Output the [x, y] coordinate of the center of the cell containing the given text.  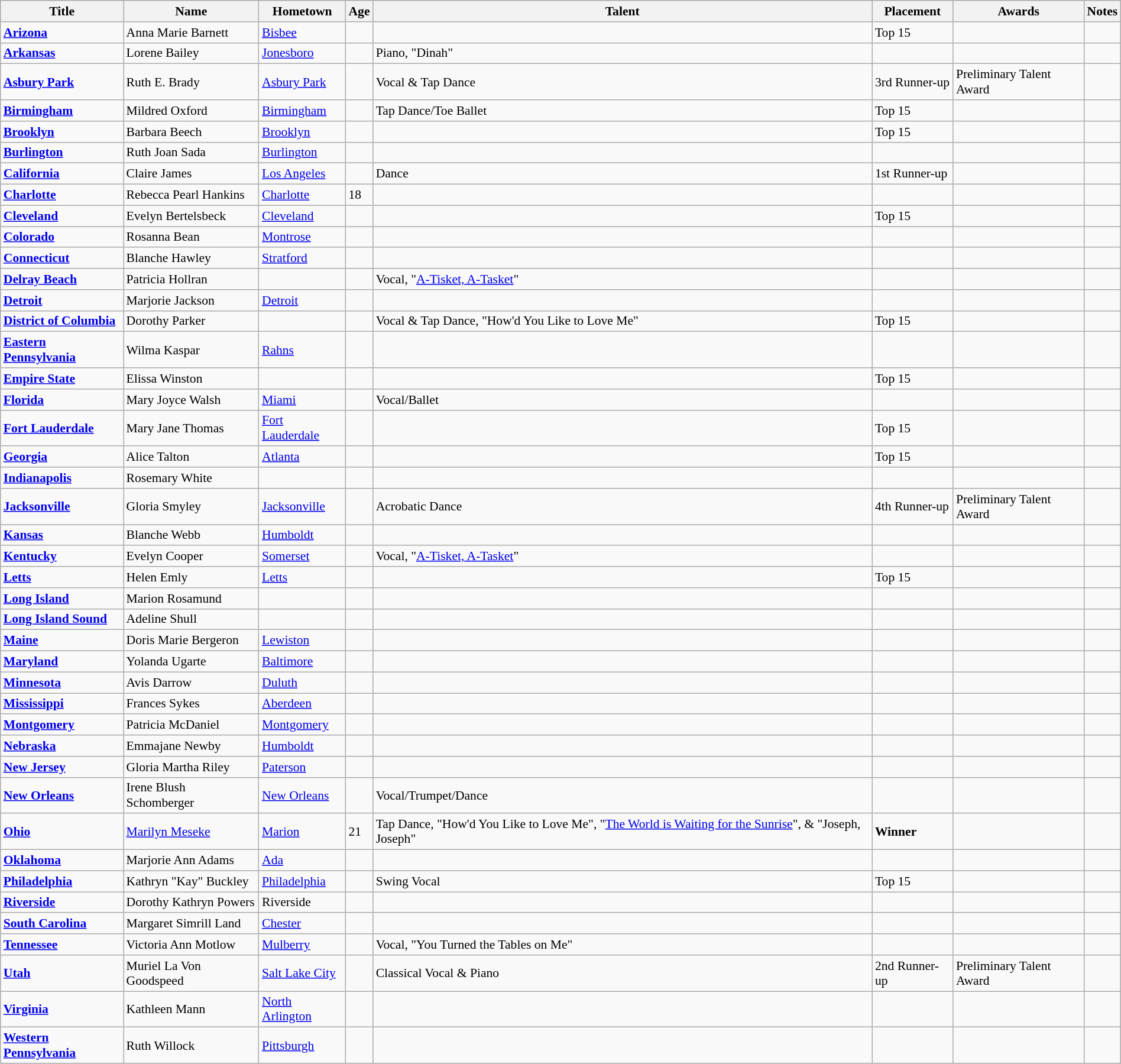
Empire State [62, 379]
Duluth [302, 683]
Nebraska [62, 746]
District of Columbia [62, 321]
Vocal/Trumpet/Dance [623, 795]
Ada [302, 861]
Los Angeles [302, 174]
Long Island Sound [62, 619]
New Jersey [62, 767]
Patricia Hollran [192, 279]
Mississippi [62, 704]
Patricia McDaniel [192, 725]
South Carolina [62, 924]
Talent [623, 11]
Arizona [62, 33]
4th Runner-up [913, 506]
Marjorie Jackson [192, 300]
Virginia [62, 1009]
Vocal/Ballet [623, 400]
Georgia [62, 457]
Marion [302, 832]
Mulberry [302, 945]
Bisbee [302, 33]
Blanche Webb [192, 535]
Long Island [62, 599]
Dance [623, 174]
Dorothy Kathryn Powers [192, 903]
Ruth Willock [192, 1046]
Age [359, 11]
Stratford [302, 258]
Pittsburgh [302, 1046]
Tap Dance/Toe Ballet [623, 111]
21 [359, 832]
Piano, "Dinah" [623, 53]
Helen Emly [192, 577]
Kentucky [62, 557]
Ohio [62, 832]
Mary Joyce Walsh [192, 400]
Classical Vocal & Piano [623, 974]
Vocal, "You Turned the Tables on Me" [623, 945]
Blanche Hawley [192, 258]
Kathleen Mann [192, 1009]
Marilyn Meseke [192, 832]
Swing Vocal [623, 881]
Oklahoma [62, 861]
Mary Jane Thomas [192, 428]
Gloria Martha Riley [192, 767]
Winner [913, 832]
Maine [62, 641]
Rebecca Pearl Hankins [192, 195]
Doris Marie Bergeron [192, 641]
Victoria Ann Motlow [192, 945]
Name [192, 11]
18 [359, 195]
Vocal & Tap Dance, "How'd You Like to Love Me" [623, 321]
Placement [913, 11]
Rosanna Bean [192, 237]
Rahns [302, 350]
Tap Dance, "How'd You Like to Love Me", "The World is Waiting for the Sunrise", & "Joseph, Joseph" [623, 832]
Miami [302, 400]
Indianapolis [62, 478]
2nd Runner-up [913, 974]
Delray Beach [62, 279]
Evelyn Cooper [192, 557]
Notes [1103, 11]
Western Pennsylvania [62, 1046]
Connecticut [62, 258]
1st Runner-up [913, 174]
Ruth E. Brady [192, 82]
Adeline Shull [192, 619]
Marjorie Ann Adams [192, 861]
Maryland [62, 662]
Acrobatic Dance [623, 506]
Mildred Oxford [192, 111]
Evelyn Bertelsbeck [192, 216]
Frances Sykes [192, 704]
Lorene Bailey [192, 53]
Atlanta [302, 457]
Anna Marie Barnett [192, 33]
Marion Rosamund [192, 599]
Jonesboro [302, 53]
Hometown [302, 11]
Gloria Smyley [192, 506]
Somerset [302, 557]
Vocal & Tap Dance [623, 82]
Avis Darrow [192, 683]
Barbara Beech [192, 132]
Arkansas [62, 53]
Lewiston [302, 641]
3rd Runner-up [913, 82]
Elissa Winston [192, 379]
Rosemary White [192, 478]
Eastern Pennsylvania [62, 350]
Utah [62, 974]
Baltimore [302, 662]
Title [62, 11]
Claire James [192, 174]
Chester [302, 924]
Minnesota [62, 683]
Colorado [62, 237]
Muriel La Von Goodspeed [192, 974]
Margaret Simrill Land [192, 924]
Paterson [302, 767]
Emmajane Newby [192, 746]
Kansas [62, 535]
Ruth Joan Sada [192, 153]
Irene Blush Schomberger [192, 795]
Montrose [302, 237]
Dorothy Parker [192, 321]
Kathryn "Kay" Buckley [192, 881]
North Arlington [302, 1009]
Awards [1019, 11]
Alice Talton [192, 457]
Salt Lake City [302, 974]
California [62, 174]
Wilma Kaspar [192, 350]
Florida [62, 400]
Aberdeen [302, 704]
Yolanda Ugarte [192, 662]
Tennessee [62, 945]
